Scan for the cell matching the given text and deliver its [X, Y] coordinate at center. 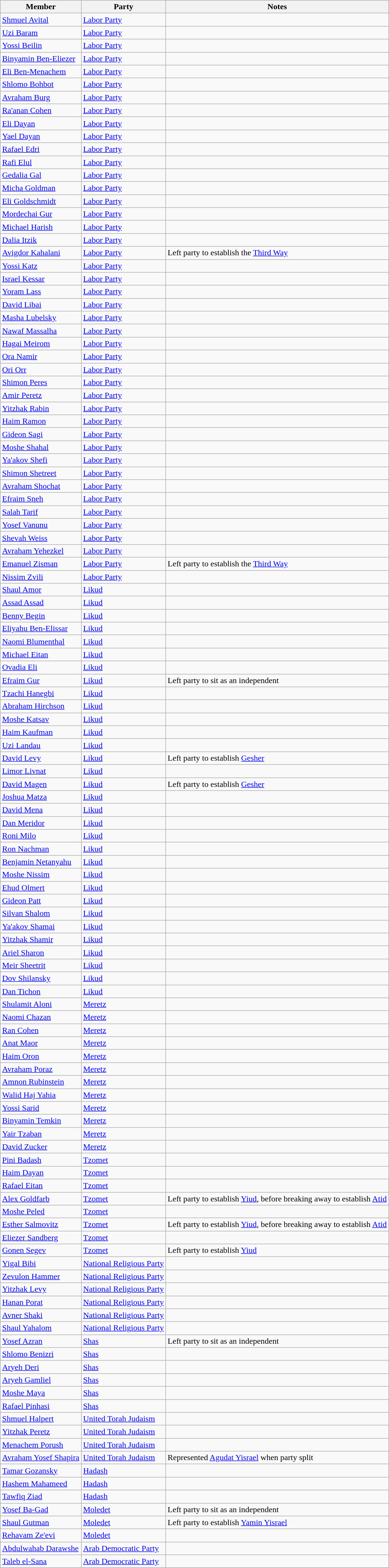
Member [41, 7]
Avigdor Kahalani [41, 253]
Eli Ben-Menachem [41, 71]
Uzi Landau [41, 745]
Benjamin Netanyahu [41, 862]
Yitzhak Levy [41, 1289]
Haim Kaufman [41, 732]
Haim Dayan [41, 1173]
Notes [277, 7]
David Magen [41, 784]
Nissim Zvili [41, 577]
Benny Begin [41, 616]
Efraim Gur [41, 680]
Ron Nachman [41, 849]
Meir Sheetrit [41, 965]
Aryeh Deri [41, 1367]
Eli Dayan [41, 123]
Roni Milo [41, 836]
Shaul Yahalom [41, 1328]
Shulamit Aloni [41, 1004]
Ehud Olmert [41, 888]
Limor Livnat [41, 771]
Yoram Lass [41, 292]
Rehavam Ze'evi [41, 1535]
Ya'akov Shamai [41, 926]
Yair Tzaban [41, 1134]
Hagai Meirom [41, 343]
Yosef Azran [41, 1341]
Yitzhak Peretz [41, 1432]
Avner Shaki [41, 1315]
Emanuel Zisman [41, 564]
Shevah Weiss [41, 538]
Walid Haj Yahia [41, 1095]
Esther Salmovitz [41, 1225]
Yigal Bibi [41, 1263]
Ra'anan Cohen [41, 110]
Eliezer Sandberg [41, 1238]
David Zucker [41, 1147]
Moshe Shahal [41, 447]
Yossi Katz [41, 266]
Avraham Shochat [41, 486]
Micha Goldman [41, 188]
Yitzhak Shamir [41, 939]
Haim Oron [41, 1056]
Avraham Yosef Shapira [41, 1458]
Zevulon Hammer [41, 1276]
Taleb el-Sana [41, 1561]
Dov Shilansky [41, 978]
Gideon Patt [41, 901]
Masha Lubelsky [41, 318]
Shmuel Halpert [41, 1419]
Binyamin Temkin [41, 1121]
Hashem Mahameed [41, 1484]
Salah Tarif [41, 512]
Nawaf Massalha [41, 330]
David Levy [41, 758]
Yosef Ba-Gad [41, 1509]
Yossi Sarid [41, 1108]
Efraim Sneh [41, 499]
Silvan Shalom [41, 914]
Avraham Poraz [41, 1069]
Ya'akov Shefi [41, 460]
Gedalia Gal [41, 175]
Assad Assad [41, 603]
Yael Dayan [41, 136]
David Libai [41, 305]
Rafael Eitan [41, 1185]
Dan Meridor [41, 823]
Amnon Rubinstein [41, 1082]
Ora Namir [41, 356]
Yosef Vanunu [41, 525]
Ran Cohen [41, 1030]
Shimon Peres [41, 383]
Yossi Beilin [41, 46]
Rafael Edri [41, 149]
Binyamin Ben-Eliezer [41, 59]
Left party to establish Yamin Yisrael [277, 1522]
Eliyahu Ben-Elissar [41, 629]
Hanan Porat [41, 1302]
Aryeh Gamliel [41, 1380]
Naomi Chazan [41, 1017]
Moshe Nissim [41, 875]
Gideon Sagi [41, 434]
Tawfiq Ziad [41, 1497]
Eli Goldschmidt [41, 201]
Ovadia Eli [41, 667]
Amir Peretz [41, 395]
Anat Maor [41, 1043]
Michael Harish [41, 227]
Party [124, 7]
Naomi Blumenthal [41, 642]
Dalia Itzik [41, 240]
Ori Orr [41, 369]
Israel Kessar [41, 279]
Shaul Amor [41, 590]
Rafi Elul [41, 162]
Shlomo Bohbot [41, 84]
Tamar Gozansky [41, 1471]
Shmuel Avital [41, 20]
Shimon Shetreet [41, 473]
Moshe Peled [41, 1212]
Abraham Hirchson [41, 706]
David Mena [41, 810]
Menachem Porush [41, 1445]
Abdulwahab Darawshe [41, 1548]
Pini Badash [41, 1160]
Moshe Katsav [41, 719]
Left party to establish Yiud [277, 1250]
Represented Agudat Yisrael when party split [277, 1458]
Dan Tichon [41, 991]
Alex Goldfarb [41, 1198]
Avraham Yehezkel [41, 551]
Shlomo Benizri [41, 1354]
Uzi Baram [41, 33]
Michael Eitan [41, 654]
Joshua Matza [41, 797]
Haim Ramon [41, 421]
Gonen Segev [41, 1250]
Shaul Gutman [41, 1522]
Ariel Sharon [41, 952]
Avraham Burg [41, 97]
Tzachi Hanegbi [41, 693]
Moshe Maya [41, 1393]
Yitzhak Rabin [41, 408]
Rafael Pinhasi [41, 1406]
Mordechai Gur [41, 214]
